Return [x, y] of the center of cell containing provided text 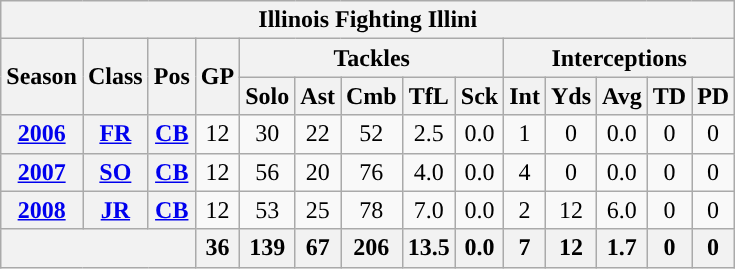
25 [318, 210]
1 [525, 134]
139 [268, 248]
53 [268, 210]
22 [318, 134]
GP [217, 77]
78 [371, 210]
PD [714, 96]
36 [217, 248]
20 [318, 172]
JR [115, 210]
13.5 [428, 248]
Sck [479, 96]
4 [525, 172]
FR [115, 134]
52 [371, 134]
2008 [42, 210]
67 [318, 248]
2 [525, 210]
7 [525, 248]
206 [371, 248]
1.7 [622, 248]
SO [115, 172]
6.0 [622, 210]
Pos [172, 77]
Tackles [372, 58]
2.5 [428, 134]
4.0 [428, 172]
Interceptions [620, 58]
30 [268, 134]
TD [669, 96]
Ast [318, 96]
Avg [622, 96]
Class [115, 77]
2007 [42, 172]
Int [525, 96]
7.0 [428, 210]
56 [268, 172]
Solo [268, 96]
Illinois Fighting Illini [368, 20]
76 [371, 172]
Yds [570, 96]
2006 [42, 134]
TfL [428, 96]
Cmb [371, 96]
Season [42, 77]
